Capture the cell that displays the provided text and extract its [x, y] central coordinate. 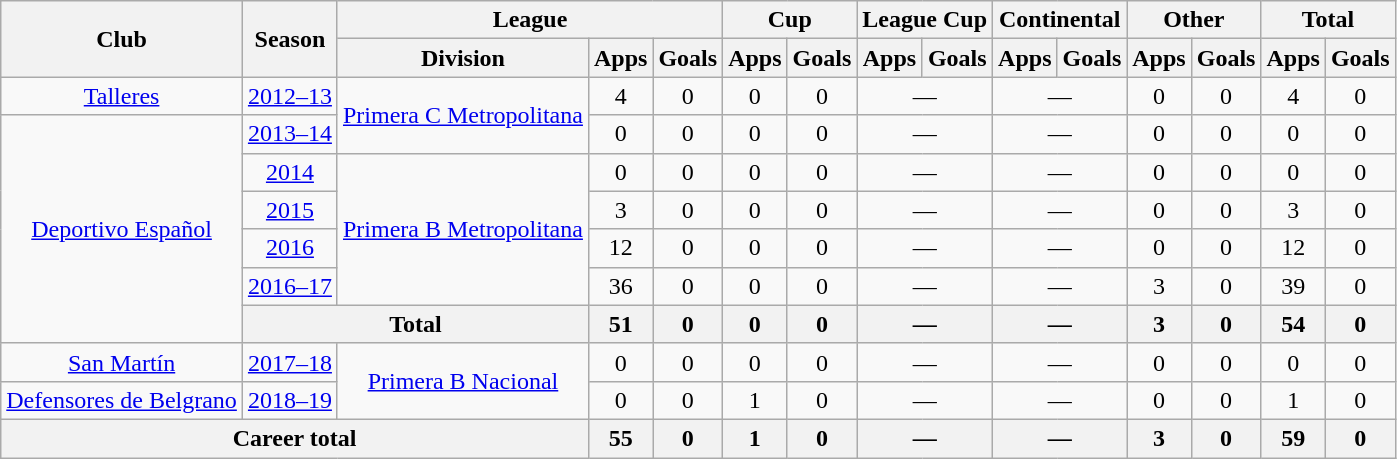
Career total [295, 438]
Club [122, 39]
Deportivo Español [122, 229]
Primera B Nacional [462, 381]
Primera C Metropolitana [462, 115]
Division [462, 58]
2012–13 [290, 96]
Other [1194, 20]
San Martín [122, 362]
Primera B Metropolitana [462, 229]
Cup [790, 20]
2015 [290, 210]
51 [620, 324]
55 [620, 438]
2017–18 [290, 362]
League Cup [925, 20]
Season [290, 39]
League [530, 20]
54 [1293, 324]
2016 [290, 248]
Continental [1060, 20]
2014 [290, 172]
2018–19 [290, 400]
59 [1293, 438]
39 [1293, 286]
Defensores de Belgrano [122, 400]
36 [620, 286]
2016–17 [290, 286]
Talleres [122, 96]
2013–14 [290, 134]
